Determine the [X, Y] coordinate at the center of the cell enclosing the given text.  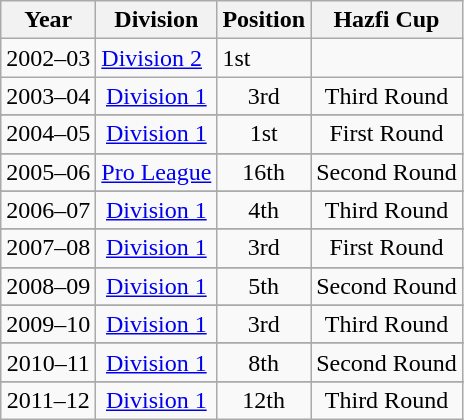
2003–04 [48, 96]
5th [264, 286]
Division 2 [156, 58]
16th [264, 172]
Pro League [156, 172]
8th [264, 362]
Year [48, 20]
2008–09 [48, 286]
2004–05 [48, 134]
12th [264, 400]
Position [264, 20]
Hazfi Cup [387, 20]
2011–12 [48, 400]
2005–06 [48, 172]
4th [264, 210]
Division [156, 20]
2009–10 [48, 324]
2007–08 [48, 248]
2006–07 [48, 210]
2010–11 [48, 362]
2002–03 [48, 58]
